Provide the [X, Y] coordinate of the cell's center where the given text is located.  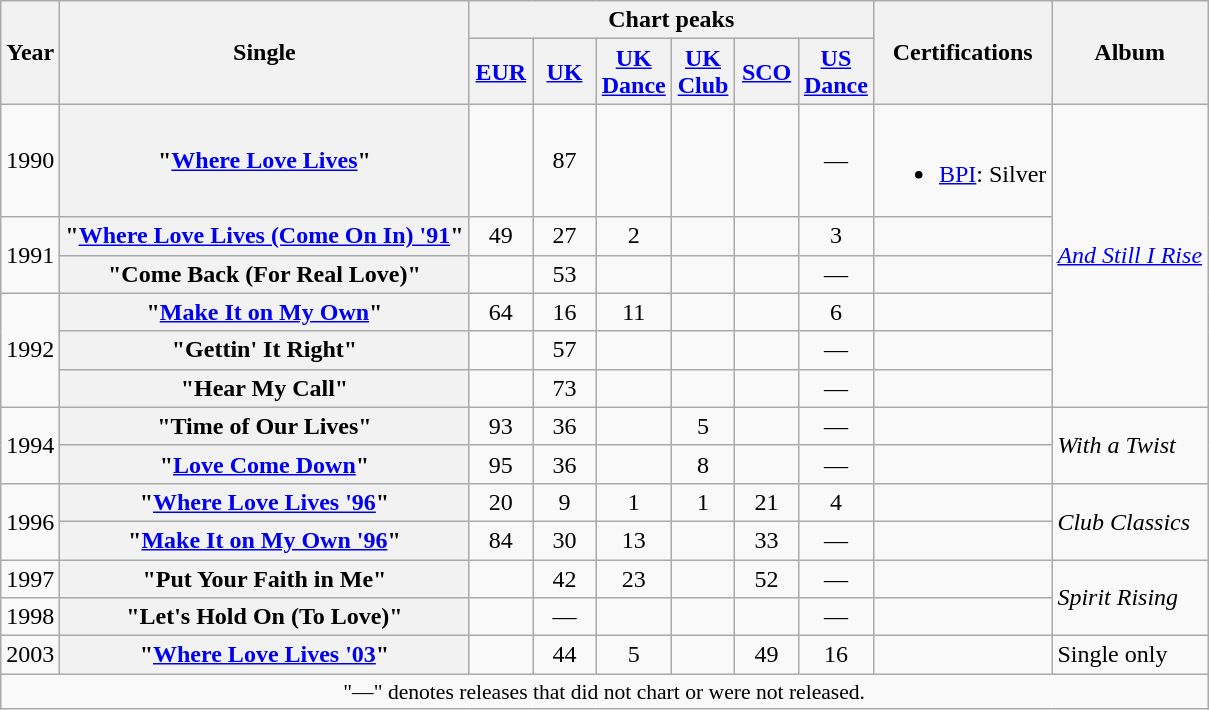
"Let's Hold On (To Love)" [264, 617]
BPI: Silver [962, 160]
57 [565, 350]
8 [703, 464]
"Come Back (For Real Love)" [264, 274]
23 [634, 579]
Club Classics [1130, 521]
4 [836, 502]
20 [501, 502]
2003 [30, 655]
"Where Love Lives '96" [264, 502]
1990 [30, 160]
44 [565, 655]
"Put Your Faith in Me" [264, 579]
73 [565, 388]
33 [767, 540]
52 [767, 579]
11 [634, 312]
6 [836, 312]
And Still I Rise [1130, 256]
9 [565, 502]
1994 [30, 445]
27 [565, 236]
"—" denotes releases that did not chart or were not released. [604, 692]
64 [501, 312]
Album [1130, 52]
53 [565, 274]
"Where Love Lives (Come On In) '91" [264, 236]
1992 [30, 350]
95 [501, 464]
42 [565, 579]
30 [565, 540]
93 [501, 426]
Chart peaks [671, 20]
2 [634, 236]
1998 [30, 617]
"Time of Our Lives" [264, 426]
3 [836, 236]
UK Dance [634, 72]
"Love Come Down" [264, 464]
"Where Love Lives '03" [264, 655]
"Make It on My Own '96" [264, 540]
"Hear My Call" [264, 388]
87 [565, 160]
US Dance [836, 72]
With a Twist [1130, 445]
"Make It on My Own" [264, 312]
1997 [30, 579]
1991 [30, 255]
21 [767, 502]
1996 [30, 521]
UK [565, 72]
SCO [767, 72]
84 [501, 540]
EUR [501, 72]
Single only [1130, 655]
"Gettin' It Right" [264, 350]
13 [634, 540]
UK Club [703, 72]
Certifications [962, 52]
Single [264, 52]
Year [30, 52]
Spirit Rising [1130, 598]
"Where Love Lives" [264, 160]
